Search for the cell housing the specified text and yield its [X, Y] center coordinate. 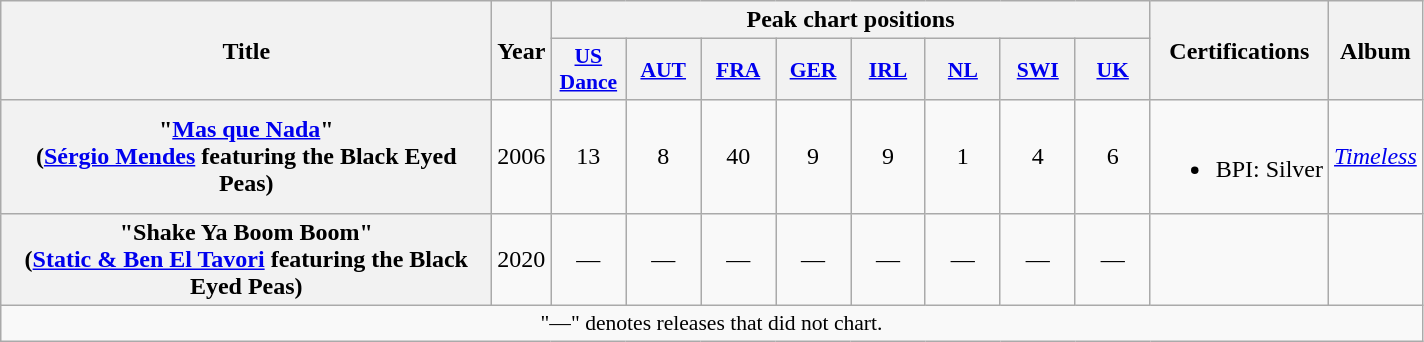
2006 [522, 156]
Timeless [1376, 156]
IRL [888, 70]
"Shake Ya Boom Boom"(Static & Ben El Tavori featuring the Black Eyed Peas) [246, 259]
1 [962, 156]
AUT [664, 70]
NL [962, 70]
Album [1376, 50]
Year [522, 50]
40 [738, 156]
"—" denotes releases that did not chart. [712, 323]
US Dance [588, 70]
BPI: Silver [1239, 156]
6 [1112, 156]
Title [246, 50]
FRA [738, 70]
SWI [1038, 70]
8 [664, 156]
4 [1038, 156]
Certifications [1239, 50]
Peak chart positions [850, 20]
2020 [522, 259]
GER [814, 70]
"Mas que Nada"(Sérgio Mendes featuring the Black Eyed Peas) [246, 156]
13 [588, 156]
UK [1112, 70]
